Locate the cell with the specified text and output its (x, y) center coordinate. 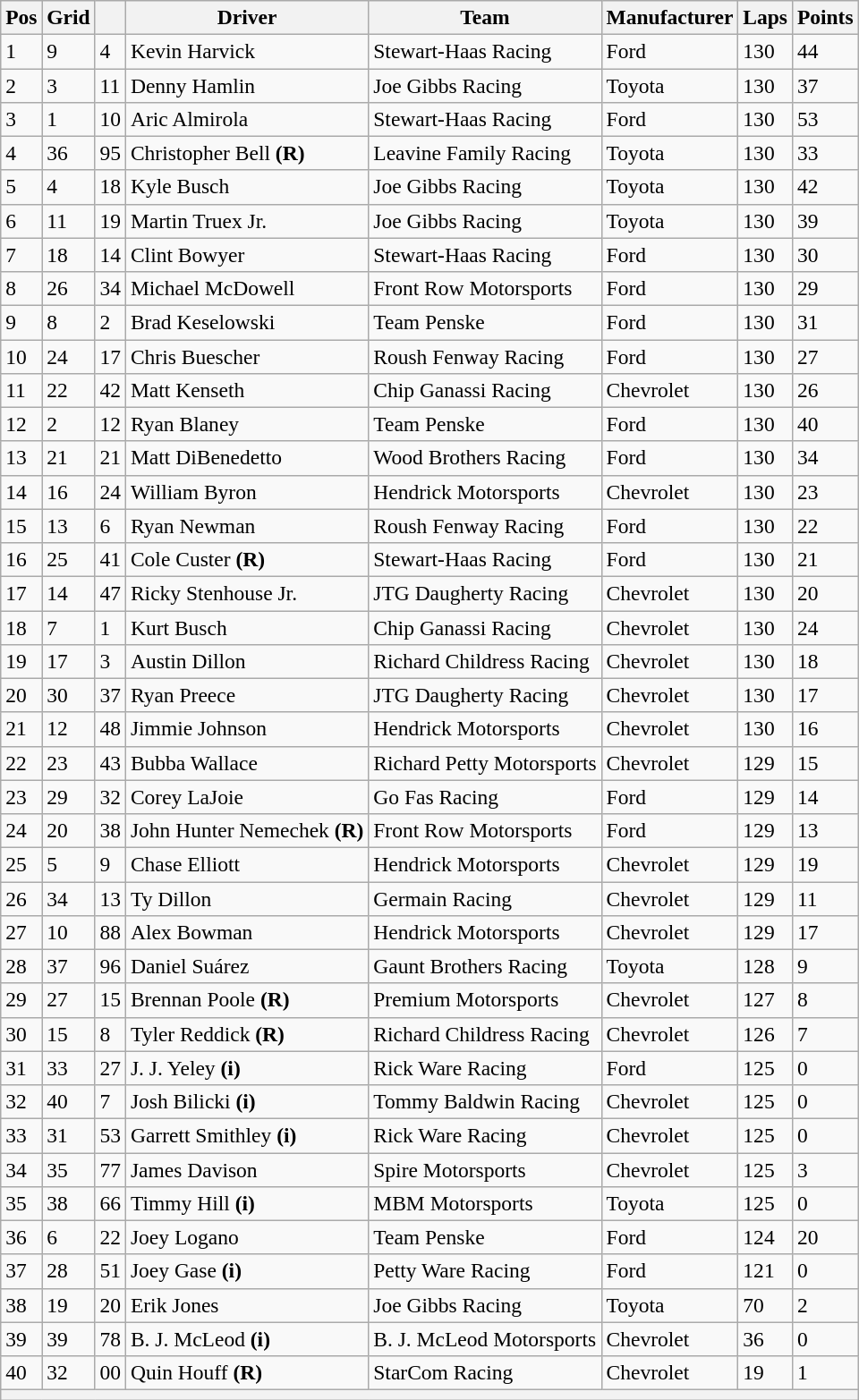
Pos (21, 17)
121 (766, 1271)
77 (110, 1169)
Premium Motorsports (485, 1000)
78 (110, 1339)
Leavine Family Racing (485, 153)
Kurt Busch (247, 627)
Martin Truex Jr. (247, 221)
127 (766, 1000)
Austin Dillon (247, 661)
Ryan Preece (247, 695)
Brennan Poole (R) (247, 1000)
Team (485, 17)
41 (110, 559)
Chris Buescher (247, 356)
Joey Gase (i) (247, 1271)
Christopher Bell (R) (247, 153)
43 (110, 763)
Ryan Newman (247, 526)
47 (110, 593)
Denny Hamlin (247, 85)
Josh Bilicki (i) (247, 1101)
Tommy Baldwin Racing (485, 1101)
Points (825, 17)
Chase Elliott (247, 864)
Driver (247, 17)
Clint Bowyer (247, 255)
51 (110, 1271)
Kyle Busch (247, 187)
Wood Brothers Racing (485, 458)
Brad Keselowski (247, 322)
Garrett Smithley (i) (247, 1135)
Go Fas Racing (485, 797)
Richard Petty Motorsports (485, 763)
Kevin Harvick (247, 51)
48 (110, 729)
96 (110, 966)
Joey Logano (247, 1237)
Germain Racing (485, 898)
James Davison (247, 1169)
B. J. McLeod Motorsports (485, 1339)
128 (766, 966)
John Hunter Nemechek (R) (247, 830)
Matt Kenseth (247, 390)
William Byron (247, 492)
Corey LaJoie (247, 797)
44 (825, 51)
Daniel Suárez (247, 966)
Spire Motorsports (485, 1169)
Erik Jones (247, 1305)
Alex Bowman (247, 932)
Cole Custer (R) (247, 559)
Ty Dillon (247, 898)
B. J. McLeod (i) (247, 1339)
88 (110, 932)
MBM Motorsports (485, 1203)
95 (110, 153)
Manufacturer (669, 17)
126 (766, 1034)
Michael McDowell (247, 288)
Tyler Reddick (R) (247, 1034)
Petty Ware Racing (485, 1271)
Quin Houff (R) (247, 1372)
StarCom Racing (485, 1372)
Ricky Stenhouse Jr. (247, 593)
70 (766, 1305)
124 (766, 1237)
00 (110, 1372)
Ryan Blaney (247, 424)
Gaunt Brothers Racing (485, 966)
Matt DiBenedetto (247, 458)
J. J. Yeley (i) (247, 1068)
66 (110, 1203)
Bubba Wallace (247, 763)
Jimmie Johnson (247, 729)
Grid (68, 17)
Laps (766, 17)
Timmy Hill (i) (247, 1203)
Aric Almirola (247, 119)
